Extract the (x, y) coordinate from the center of the cell holding the provided text.  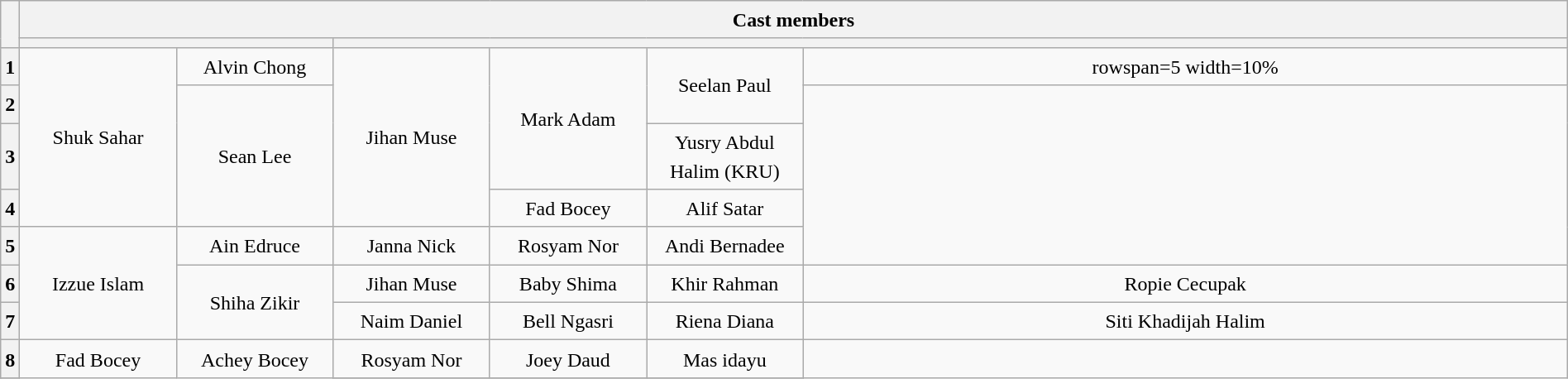
Izzue Islam (98, 283)
Ropie Cecupak (1185, 284)
Bell Ngasri (567, 321)
7 (10, 321)
Shiha Zikir (255, 303)
Joey Daud (567, 359)
Sean Lee (255, 156)
Naim Daniel (412, 321)
Alvin Chong (255, 66)
Andi Bernadee (724, 246)
Cast members (794, 20)
Khir Rahman (724, 284)
8 (10, 359)
6 (10, 284)
Ain Edruce (255, 246)
Janna Nick (412, 246)
Siti Khadijah Halim (1185, 321)
rowspan=5 width=10% (1185, 66)
1 (10, 66)
Alif Satar (724, 209)
Baby Shima (567, 284)
2 (10, 104)
Seelan Paul (724, 84)
Achey Bocey (255, 359)
5 (10, 246)
Shuk Sahar (98, 137)
3 (10, 156)
Mas idayu (724, 359)
4 (10, 209)
Yusry Abdul Halim (KRU) (724, 156)
Riena Diana (724, 321)
Mark Adam (567, 118)
